Scan for the cell matching the given text and deliver its [X, Y] coordinate at center. 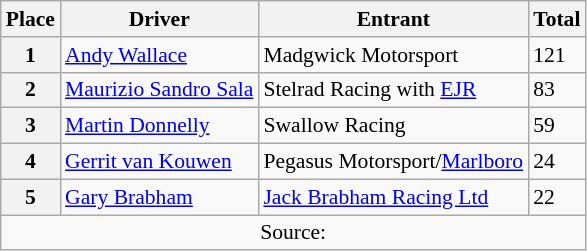
Gerrit van Kouwen [159, 162]
Source: [294, 233]
Driver [159, 19]
Stelrad Racing with EJR [393, 90]
Place [30, 19]
Andy Wallace [159, 55]
121 [556, 55]
1 [30, 55]
83 [556, 90]
4 [30, 162]
Madgwick Motorsport [393, 55]
Swallow Racing [393, 126]
Maurizio Sandro Sala [159, 90]
Gary Brabham [159, 197]
3 [30, 126]
Total [556, 19]
5 [30, 197]
Entrant [393, 19]
24 [556, 162]
2 [30, 90]
59 [556, 126]
Jack Brabham Racing Ltd [393, 197]
Martin Donnelly [159, 126]
22 [556, 197]
Pegasus Motorsport/Marlboro [393, 162]
